Capture the cell that displays the provided text and extract its (x, y) central coordinate. 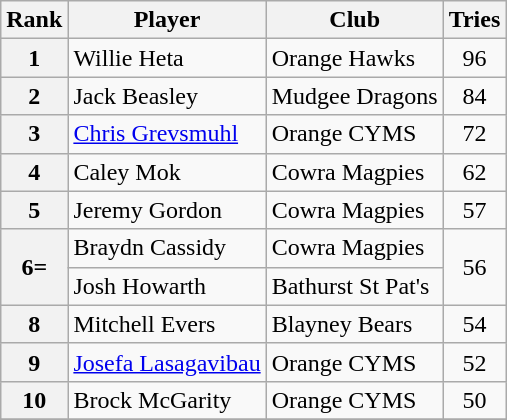
72 (474, 134)
10 (34, 400)
5 (34, 210)
8 (34, 324)
Player (167, 20)
Jack Beasley (167, 96)
Caley Mok (167, 172)
Tries (474, 20)
Brock McGarity (167, 400)
Orange Hawks (354, 58)
57 (474, 210)
54 (474, 324)
Jeremy Gordon (167, 210)
6= (34, 267)
Braydn Cassidy (167, 248)
Mudgee Dragons (354, 96)
56 (474, 267)
Mitchell Evers (167, 324)
96 (474, 58)
52 (474, 362)
9 (34, 362)
Willie Heta (167, 58)
Josefa Lasagavibau (167, 362)
50 (474, 400)
Club (354, 20)
Chris Grevsmuhl (167, 134)
62 (474, 172)
4 (34, 172)
Rank (34, 20)
Josh Howarth (167, 286)
84 (474, 96)
2 (34, 96)
Bathurst St Pat's (354, 286)
3 (34, 134)
Blayney Bears (354, 324)
1 (34, 58)
